Determine the [x, y] coordinate at the center of the cell enclosing the given text.  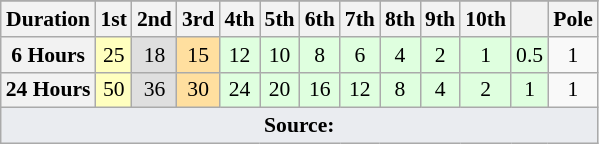
24 [239, 90]
50 [114, 90]
10th [486, 19]
Source: [300, 126]
10 [280, 55]
15 [198, 55]
9th [440, 19]
Pole [573, 19]
4th [239, 19]
18 [154, 55]
2nd [154, 19]
30 [198, 90]
8th [400, 19]
25 [114, 55]
6th [320, 19]
16 [320, 90]
36 [154, 90]
0.5 [530, 55]
5th [280, 19]
7th [360, 19]
6 [360, 55]
20 [280, 90]
24 Hours [48, 90]
6 Hours [48, 55]
Duration [48, 19]
1st [114, 19]
3rd [198, 19]
